Capture the cell that displays the provided text and extract its (X, Y) central coordinate. 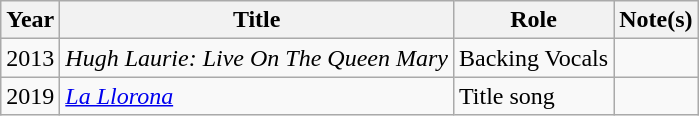
Role (533, 20)
Title song (533, 96)
La Llorona (257, 96)
Hugh Laurie: Live On The Queen Mary (257, 58)
Backing Vocals (533, 58)
2013 (30, 58)
Note(s) (656, 20)
Title (257, 20)
2019 (30, 96)
Year (30, 20)
